Detect which cell encompasses the target text, then output its (x, y) center coordinate. 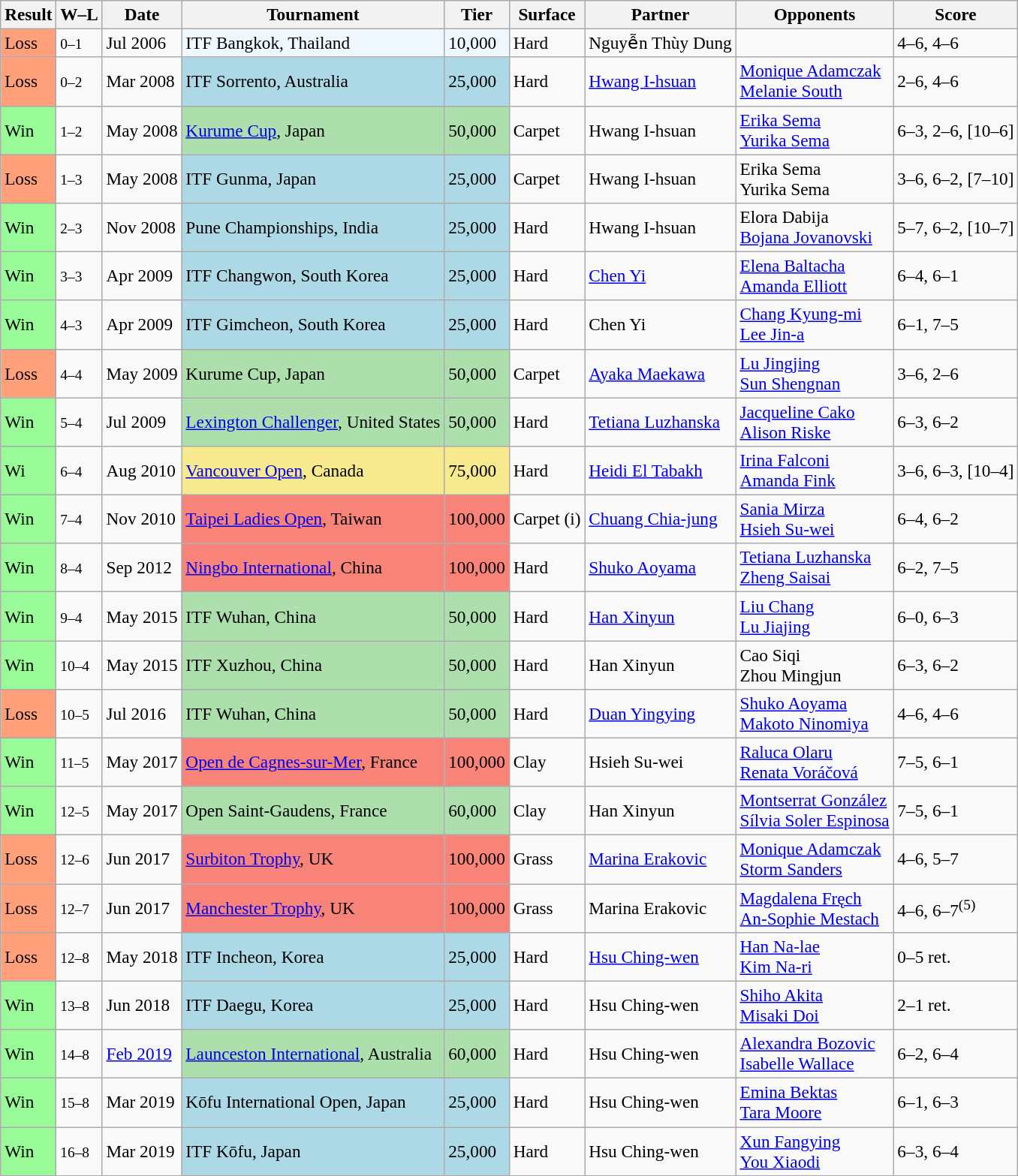
Tournament (313, 14)
Shuko Aoyama (661, 567)
Shuko Aoyama Makoto Ninomiya (815, 713)
6–1, 6–3 (956, 1102)
4–6, 5–7 (956, 859)
Date (142, 14)
Monique Adamczak Storm Sanders (815, 859)
0–1 (80, 43)
13–8 (80, 1006)
2–3 (80, 227)
12–8 (80, 956)
15–8 (80, 1102)
Tetiana Luzhanska (661, 422)
May 2009 (142, 374)
May 2018 (142, 956)
Tier (477, 14)
Aug 2010 (142, 470)
ITF Xuzhou, China (313, 665)
Chuang Chia-jung (661, 519)
Alexandra Bozovic Isabelle Wallace (815, 1054)
6–4, 6–1 (956, 276)
6–4 (80, 470)
ITF Daegu, Korea (313, 1006)
Elora Dabija Bojana Jovanovski (815, 227)
75,000 (477, 470)
ITF Bangkok, Thailand (313, 43)
Surbiton Trophy, UK (313, 859)
W–L (80, 14)
Carpet (i) (547, 519)
Hsieh Su-wei (661, 762)
Open de Cagnes-sur-Mer, France (313, 762)
Jul 2016 (142, 713)
8–4 (80, 567)
3–3 (80, 276)
6–3, 6–4 (956, 1151)
Cao Siqi Zhou Mingjun (815, 665)
10,000 (477, 43)
Raluca Olaru Renata Voráčová (815, 762)
1–3 (80, 179)
Magdalena Fręch An-Sophie Mestach (815, 908)
Jacqueline Cako Alison Riske (815, 422)
5–7, 6–2, [10–7] (956, 227)
Kōfu International Open, Japan (313, 1102)
Vancouver Open, Canada (313, 470)
4–3 (80, 324)
Jul 2006 (142, 43)
Tetiana Luzhanska Zheng Saisai (815, 567)
ITF Gimcheon, South Korea (313, 324)
ITF Gunma, Japan (313, 179)
Lexington Challenger, United States (313, 422)
6–0, 6–3 (956, 615)
Jun 2018 (142, 1006)
12–7 (80, 908)
3–6, 6–2, [7–10] (956, 179)
Xun Fangying You Xiaodi (815, 1151)
0–2 (80, 81)
6–4, 6–2 (956, 519)
Heidi El Tabakh (661, 470)
12–5 (80, 811)
Opponents (815, 14)
Lu Jingjing Sun Shengnan (815, 374)
Liu Chang Lu Jiajing (815, 615)
Mar 2008 (142, 81)
Result (29, 14)
0–5 ret. (956, 956)
Irina Falconi Amanda Fink (815, 470)
Sep 2012 (142, 567)
Wi (29, 470)
16–8 (80, 1151)
7–4 (80, 519)
Launceston International, Australia (313, 1054)
Open Saint-Gaudens, France (313, 811)
Emina Bektas Tara Moore (815, 1102)
Nov 2008 (142, 227)
6–2, 6–4 (956, 1054)
9–4 (80, 615)
2–6, 4–6 (956, 81)
4–6, 6–7(5) (956, 908)
3–6, 2–6 (956, 374)
Ningbo International, China (313, 567)
Han Na-lae Kim Na-ri (815, 956)
Montserrat González Sílvia Soler Espinosa (815, 811)
Taipei Ladies Open, Taiwan (313, 519)
5–4 (80, 422)
Chang Kyung-mi Lee Jin-a (815, 324)
ITF Incheon, Korea (313, 956)
Feb 2019 (142, 1054)
Elena Baltacha Amanda Elliott (815, 276)
Shiho Akita Misaki Doi (815, 1006)
14–8 (80, 1054)
Pune Championships, India (313, 227)
Ayaka Maekawa (661, 374)
Surface (547, 14)
1–2 (80, 131)
Nguyễn Thùy Dung (661, 43)
Monique Adamczak Melanie South (815, 81)
ITF Sorrento, Australia (313, 81)
6–3, 2–6, [10–6] (956, 131)
10–4 (80, 665)
Sania Mirza Hsieh Su-wei (815, 519)
Partner (661, 14)
10–5 (80, 713)
Duan Yingying (661, 713)
ITF Changwon, South Korea (313, 276)
Jul 2009 (142, 422)
3–6, 6–3, [10–4] (956, 470)
6–1, 7–5 (956, 324)
12–6 (80, 859)
Nov 2010 (142, 519)
Score (956, 14)
6–2, 7–5 (956, 567)
2–1 ret. (956, 1006)
4–4 (80, 374)
ITF Kōfu, Japan (313, 1151)
11–5 (80, 762)
Manchester Trophy, UK (313, 908)
